Find where the given text appears and provide that cell's center as (x, y) coordinate. 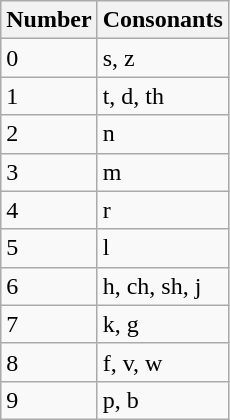
8 (49, 362)
1 (49, 96)
p, b (162, 400)
t, d, th (162, 96)
s, z (162, 58)
7 (49, 324)
2 (49, 134)
m (162, 172)
6 (49, 286)
r (162, 210)
3 (49, 172)
Consonants (162, 20)
5 (49, 248)
Number (49, 20)
h, ch, sh, j (162, 286)
9 (49, 400)
0 (49, 58)
l (162, 248)
f, v, w (162, 362)
n (162, 134)
4 (49, 210)
k, g (162, 324)
